Scan for the cell matching the given text and deliver its [X, Y] coordinate at center. 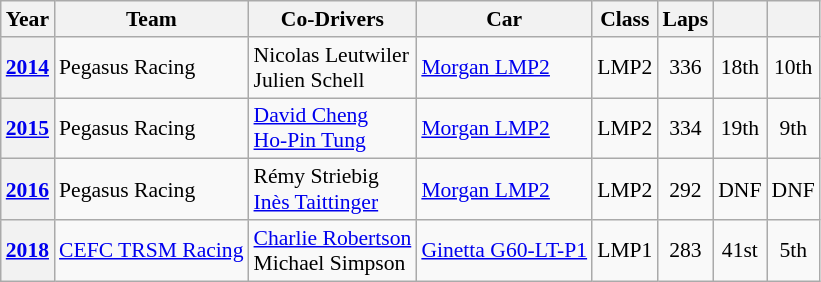
5th [794, 250]
18th [740, 68]
2015 [28, 128]
10th [794, 68]
41st [740, 250]
2018 [28, 250]
CEFC TRSM Racing [151, 250]
Co-Drivers [333, 19]
LMP1 [624, 250]
19th [740, 128]
292 [685, 190]
Rémy Striebig Inès Taittinger [333, 190]
Class [624, 19]
Year [28, 19]
334 [685, 128]
Charlie Robertson Michael Simpson [333, 250]
2014 [28, 68]
Car [504, 19]
2016 [28, 190]
David Cheng Ho-Pin Tung [333, 128]
283 [685, 250]
336 [685, 68]
Team [151, 19]
Laps [685, 19]
Nicolas Leutwiler Julien Schell [333, 68]
Ginetta G60-LT-P1 [504, 250]
9th [794, 128]
